Scan for the cell matching the given text and deliver its [x, y] coordinate at center. 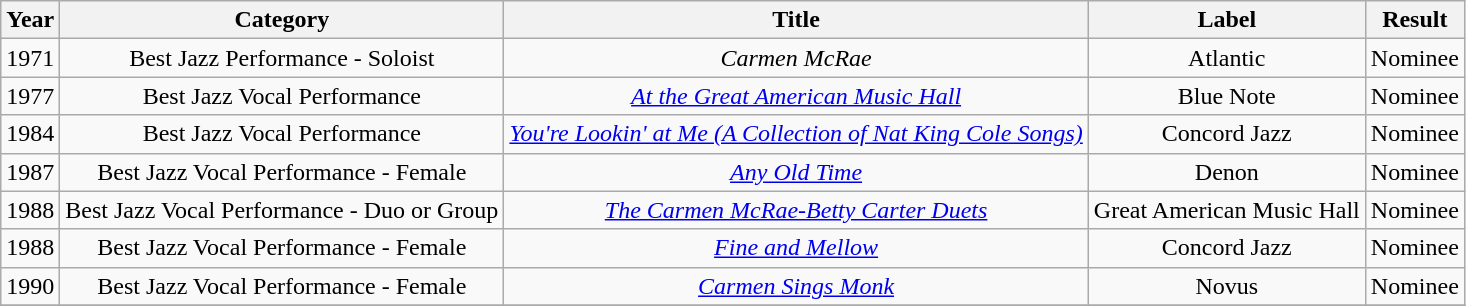
Result [1414, 20]
1984 [30, 134]
Blue Note [1226, 96]
1971 [30, 58]
The Carmen McRae-Betty Carter Duets [796, 210]
At the Great American Music Hall [796, 96]
Denon [1226, 172]
1987 [30, 172]
Year [30, 20]
Title [796, 20]
1977 [30, 96]
Label [1226, 20]
You're Lookin' at Me (A Collection of Nat King Cole Songs) [796, 134]
Best Jazz Performance - Soloist [282, 58]
Best Jazz Vocal Performance - Duo or Group [282, 210]
Carmen McRae [796, 58]
Atlantic [1226, 58]
Fine and Mellow [796, 248]
Novus [1226, 286]
1990 [30, 286]
Any Old Time [796, 172]
Great American Music Hall [1226, 210]
Carmen Sings Monk [796, 286]
Category [282, 20]
